Determine the (X, Y) coordinate at the center of the cell enclosing the given text.  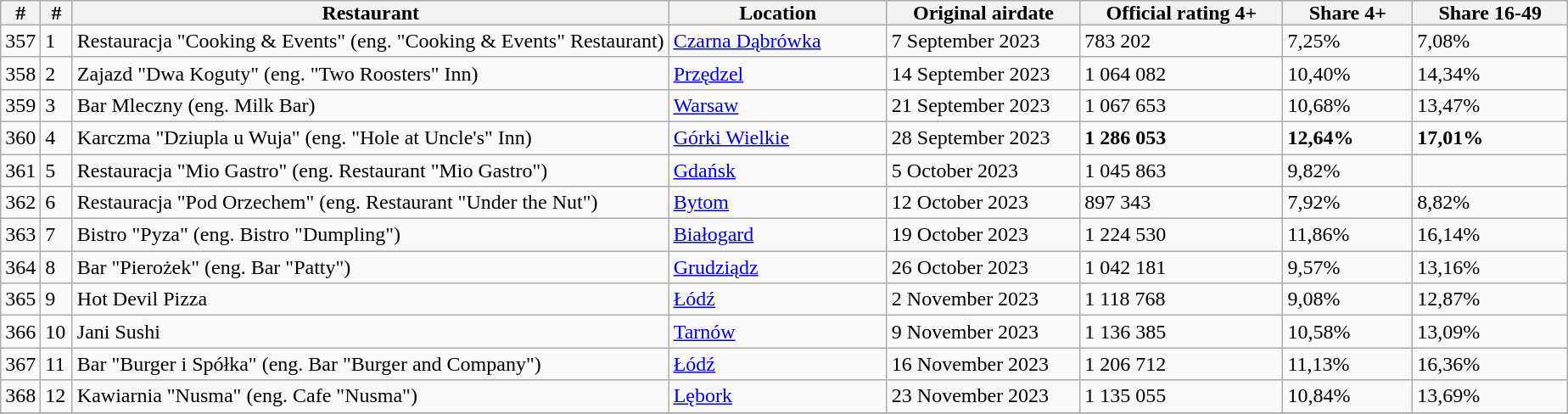
9,08% (1347, 299)
358 (20, 73)
Bytom (777, 203)
Restaurant (370, 13)
10,84% (1347, 396)
8 (57, 267)
364 (20, 267)
9 (57, 299)
Grudziądz (777, 267)
1 042 181 (1181, 267)
13,09% (1490, 332)
Bistro "Pyza" (eng. Bistro "Dumpling") (370, 235)
362 (20, 203)
1 135 055 (1181, 396)
5 October 2023 (983, 171)
9 November 2023 (983, 332)
11 (57, 364)
6 (57, 203)
3 (57, 105)
1 136 385 (1181, 332)
14 September 2023 (983, 73)
897 343 (1181, 203)
8,82% (1490, 203)
12 (57, 396)
1 064 082 (1181, 73)
2 November 2023 (983, 299)
1 206 712 (1181, 364)
365 (20, 299)
7 September 2023 (983, 41)
Tarnów (777, 332)
16,14% (1490, 235)
9,57% (1347, 267)
Hot Devil Pizza (370, 299)
28 September 2023 (983, 137)
1 (57, 41)
26 October 2023 (983, 267)
11,13% (1347, 364)
Share 16-49 (1490, 13)
1 224 530 (1181, 235)
1 067 653 (1181, 105)
12 October 2023 (983, 203)
Bar "Burger i Spółka" (eng. Bar "Burger and Company") (370, 364)
Kawiarnia "Nusma" (eng. Cafe "Nusma") (370, 396)
Zajazd "Dwa Koguty" (eng. "Two Roosters" Inn) (370, 73)
1 286 053 (1181, 137)
2 (57, 73)
21 September 2023 (983, 105)
Warsaw (777, 105)
Share 4+ (1347, 13)
Bar Mleczny (eng. Milk Bar) (370, 105)
14,34% (1490, 73)
360 (20, 137)
13,69% (1490, 396)
Białogard (777, 235)
23 November 2023 (983, 396)
783 202 (1181, 41)
10 (57, 332)
1 045 863 (1181, 171)
366 (20, 332)
16,36% (1490, 364)
Location (777, 13)
12,64% (1347, 137)
7,25% (1347, 41)
Jani Sushi (370, 332)
7 (57, 235)
4 (57, 137)
Restauracja "Pod Orzechem" (eng. Restaurant "Under the Nut") (370, 203)
10,40% (1347, 73)
Restauracja "Cooking & Events" (eng. "Cooking & Events" Restaurant) (370, 41)
13,47% (1490, 105)
357 (20, 41)
Bar "Pierożek" (eng. Bar "Patty") (370, 267)
17,01% (1490, 137)
361 (20, 171)
Karczma "Dziupla u Wuja" (eng. "Hole at Uncle's" Inn) (370, 137)
5 (57, 171)
Restauracja "Mio Gastro" (eng. Restaurant "Mio Gastro") (370, 171)
Original airdate (983, 13)
13,16% (1490, 267)
12,87% (1490, 299)
10,68% (1347, 105)
1 118 768 (1181, 299)
Czarna Dąbrówka (777, 41)
368 (20, 396)
Official rating 4+ (1181, 13)
363 (20, 235)
7,92% (1347, 203)
Gdańsk (777, 171)
16 November 2023 (983, 364)
10,58% (1347, 332)
Lębork (777, 396)
9,82% (1347, 171)
359 (20, 105)
Górki Wielkie (777, 137)
7,08% (1490, 41)
367 (20, 364)
11,86% (1347, 235)
19 October 2023 (983, 235)
Przędzel (777, 73)
